Return the (X, Y) coordinate for the center point of the cell that contains the specified text.  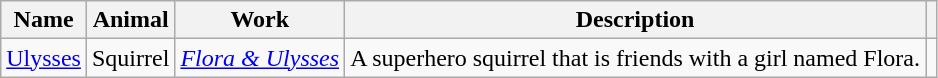
Animal (130, 20)
Name (44, 20)
Flora & Ulysses (260, 58)
A superhero squirrel that is friends with a girl named Flora. (636, 58)
Work (260, 20)
Squirrel (130, 58)
Description (636, 20)
Ulysses (44, 58)
